Determine the (X, Y) coordinate at the center of the cell enclosing the given text.  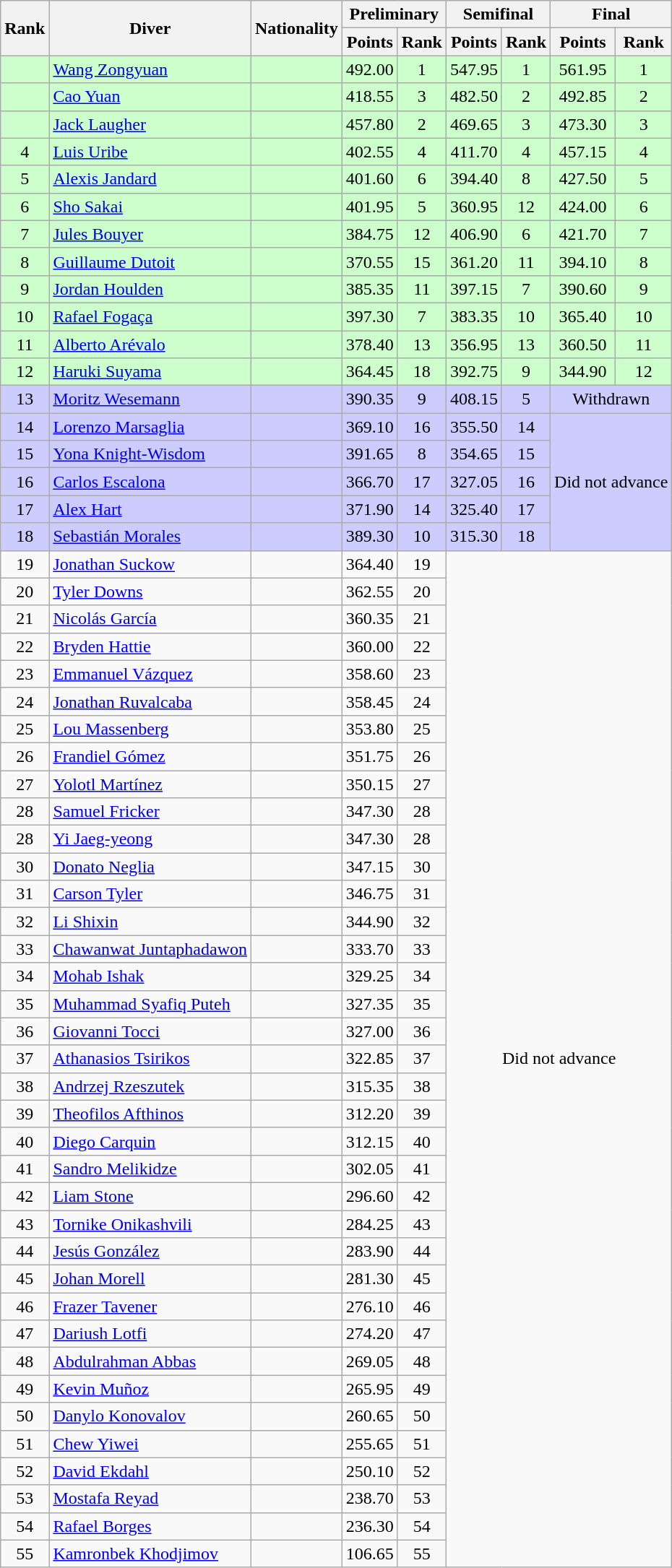
383.35 (474, 316)
Giovanni Tocci (150, 1031)
Mohab Ishak (150, 976)
327.00 (370, 1031)
427.50 (583, 179)
358.45 (370, 701)
Moritz Wesemann (150, 399)
561.95 (583, 69)
329.25 (370, 976)
408.15 (474, 399)
Semifinal (498, 14)
360.00 (370, 646)
353.80 (370, 729)
424.00 (583, 207)
394.40 (474, 179)
236.30 (370, 1526)
Luis Uribe (150, 152)
315.30 (474, 537)
265.95 (370, 1389)
547.95 (474, 69)
Jonathan Suckow (150, 564)
Alberto Arévalo (150, 345)
Haruki Suyama (150, 372)
284.25 (370, 1224)
Nicolás García (150, 619)
411.70 (474, 152)
364.40 (370, 564)
Emmanuel Vázquez (150, 674)
281.30 (370, 1279)
385.35 (370, 289)
Jonathan Ruvalcaba (150, 701)
457.80 (370, 124)
Samuel Fricker (150, 812)
Danylo Konovalov (150, 1416)
106.65 (370, 1554)
Sandro Melikidze (150, 1169)
Preliminary (394, 14)
250.10 (370, 1471)
315.35 (370, 1086)
Frazer Tavener (150, 1307)
397.30 (370, 316)
325.40 (474, 509)
Kamronbek Khodjimov (150, 1554)
Carlos Escalona (150, 482)
Lorenzo Marsaglia (150, 427)
David Ekdahl (150, 1471)
360.35 (370, 619)
333.70 (370, 949)
276.10 (370, 1307)
Mostafa Reyad (150, 1499)
Muhammad Syafiq Puteh (150, 1004)
406.90 (474, 234)
Sebastián Morales (150, 537)
Lou Massenberg (150, 729)
401.95 (370, 207)
Abdulrahman Abbas (150, 1361)
356.95 (474, 345)
Withdrawn (611, 399)
Diego Carquin (150, 1141)
397.15 (474, 289)
351.75 (370, 756)
469.65 (474, 124)
Alex Hart (150, 509)
492.85 (583, 97)
327.35 (370, 1004)
Yi Jaeg-yeong (150, 839)
Guillaume Dutoit (150, 261)
390.35 (370, 399)
457.15 (583, 152)
354.65 (474, 454)
366.70 (370, 482)
Cao Yuan (150, 97)
347.15 (370, 867)
364.45 (370, 372)
370.55 (370, 261)
473.30 (583, 124)
255.65 (370, 1444)
394.10 (583, 261)
492.00 (370, 69)
283.90 (370, 1252)
421.70 (583, 234)
238.70 (370, 1499)
Jack Laugher (150, 124)
402.55 (370, 152)
Sho Sakai (150, 207)
Johan Morell (150, 1279)
346.75 (370, 894)
Liam Stone (150, 1196)
Rafael Borges (150, 1526)
296.60 (370, 1196)
Final (611, 14)
Athanasios Tsirikos (150, 1059)
Frandiel Gómez (150, 756)
Chew Yiwei (150, 1444)
384.75 (370, 234)
312.15 (370, 1141)
390.60 (583, 289)
360.95 (474, 207)
Wang Zongyuan (150, 69)
327.05 (474, 482)
482.50 (474, 97)
362.55 (370, 592)
Yona Knight-Wisdom (150, 454)
Tyler Downs (150, 592)
Bryden Hattie (150, 646)
Li Shixin (150, 922)
369.10 (370, 427)
Dariush Lotfi (150, 1334)
260.65 (370, 1416)
360.50 (583, 345)
Yolotl Martínez (150, 784)
Theofilos Afthinos (150, 1114)
Jordan Houlden (150, 289)
Nationality (297, 28)
Tornike Onikashvili (150, 1224)
Chawanwat Juntaphadawon (150, 949)
Rafael Fogaça (150, 316)
322.85 (370, 1059)
Kevin Muñoz (150, 1389)
Alexis Jandard (150, 179)
Donato Neglia (150, 867)
391.65 (370, 454)
365.40 (583, 316)
Jules Bouyer (150, 234)
302.05 (370, 1169)
Carson Tyler (150, 894)
312.20 (370, 1114)
Jesús González (150, 1252)
274.20 (370, 1334)
401.60 (370, 179)
361.20 (474, 261)
Andrzej Rzeszutek (150, 1086)
350.15 (370, 784)
358.60 (370, 674)
Diver (150, 28)
418.55 (370, 97)
269.05 (370, 1361)
355.50 (474, 427)
392.75 (474, 372)
371.90 (370, 509)
378.40 (370, 345)
389.30 (370, 537)
